Search for the cell housing the specified text and yield its (x, y) center coordinate. 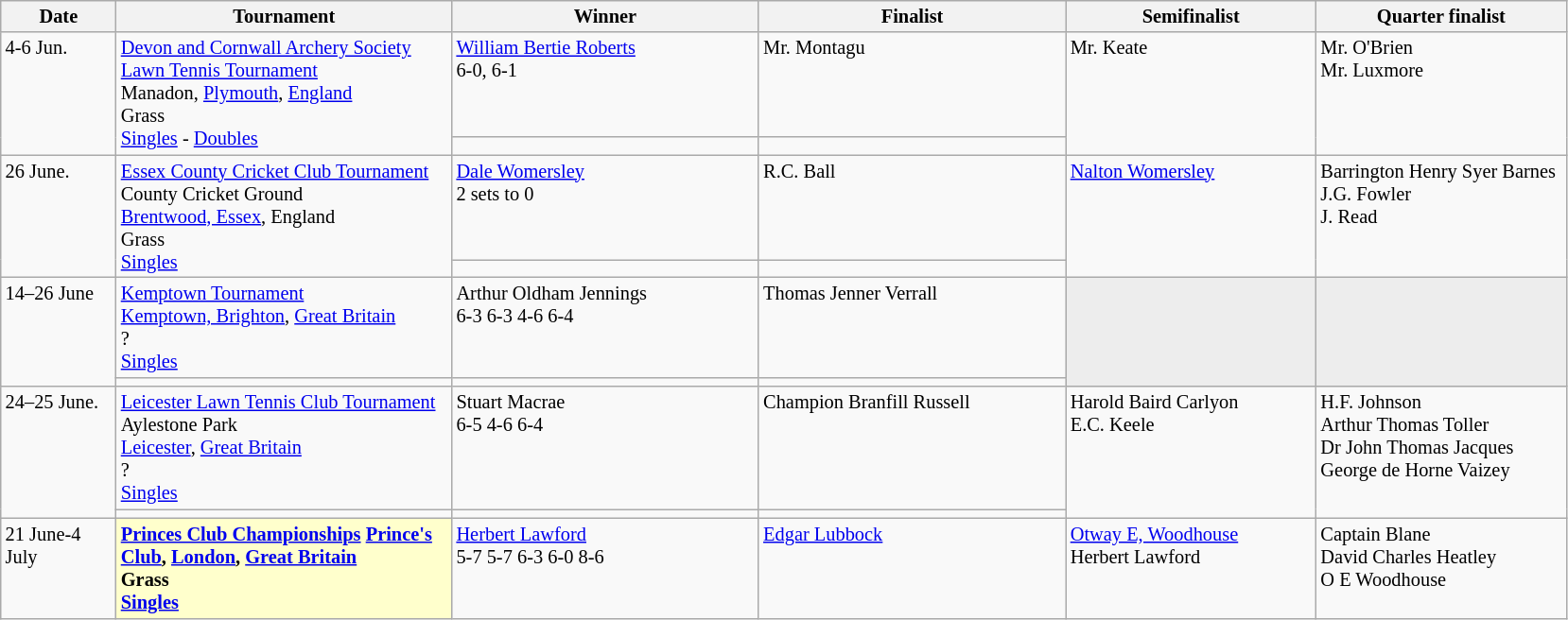
Edgar Lubbock (912, 568)
Thomas Jenner Verrall (912, 327)
Princes Club Championships Prince's Club, London, Great BritainGrass Singles (284, 568)
21 June-4 July (59, 568)
Champion Branfill Russell (912, 448)
R.C. Ball (912, 208)
Devon and Cornwall Archery Society Lawn Tennis TournamentManadon, Plymouth, EnglandGrass Singles - Doubles (284, 94)
Finalist (912, 16)
Winner (605, 16)
14–26 June (59, 331)
Mr. Montagu (912, 85)
William Bertie Roberts6-0, 6-1 (605, 85)
Herbert Lawford5-7 5-7 6-3 6-0 8-6 (605, 568)
Nalton Womersley (1192, 216)
Mr. O'Brien Mr. Luxmore (1441, 94)
Barrington Henry Syer Barnes J.G. Fowler J. Read (1441, 216)
4-6 Jun. (59, 94)
Dale Womersley2 sets to 0 (605, 208)
Captain Blane David Charles Heatley O E Woodhouse (1441, 568)
Tournament (284, 16)
Harold Baird Carlyon E.C. Keele (1192, 452)
24–25 June. (59, 452)
Arthur Oldham Jennings6-3 6-3 4-6 6-4 (605, 327)
Stuart Macrae 6-5 4-6 6-4 (605, 448)
26 June. (59, 216)
Essex County Cricket Club Tournament County Cricket Ground Brentwood, Essex, EnglandGrassSingles (284, 216)
Otway E, Woodhouse Herbert Lawford (1192, 568)
Leicester Lawn Tennis Club Tournament Aylestone Park Leicester, Great Britain? Singles (284, 448)
Quarter finalist (1441, 16)
Semifinalist (1192, 16)
Date (59, 16)
Kemptown TournamentKemptown, Brighton, Great Britain? Singles (284, 327)
Mr. Keate (1192, 94)
H.F. Johnson Arthur Thomas Toller Dr John Thomas Jacques George de Horne Vaizey (1441, 452)
